Return [x, y] of the center of cell containing provided text 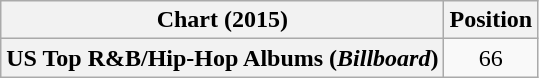
US Top R&B/Hip-Hop Albums (Billboard) [222, 58]
66 [491, 58]
Position [491, 20]
Chart (2015) [222, 20]
